Output the (x, y) coordinate of the center of the cell containing the given text.  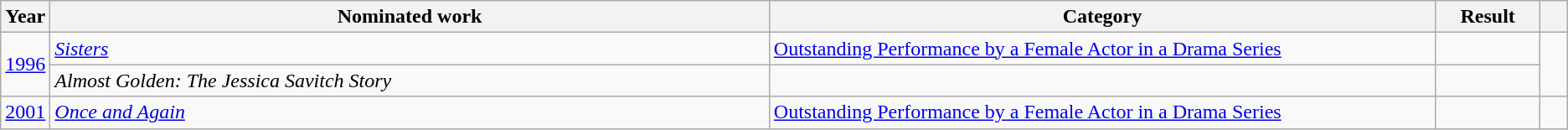
Result (1488, 17)
Sisters (410, 49)
Once and Again (410, 112)
Year (25, 17)
1996 (25, 65)
Nominated work (410, 17)
Category (1102, 17)
Almost Golden: The Jessica Savitch Story (410, 81)
2001 (25, 112)
